Extract the [x, y] coordinate from the center of the cell holding the provided text.  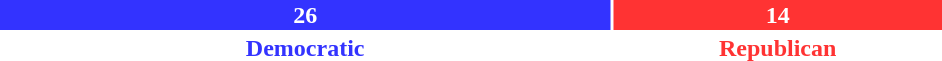
14 [778, 15]
26 [305, 15]
